Find where the given text appears and provide that cell's center as (x, y) coordinate. 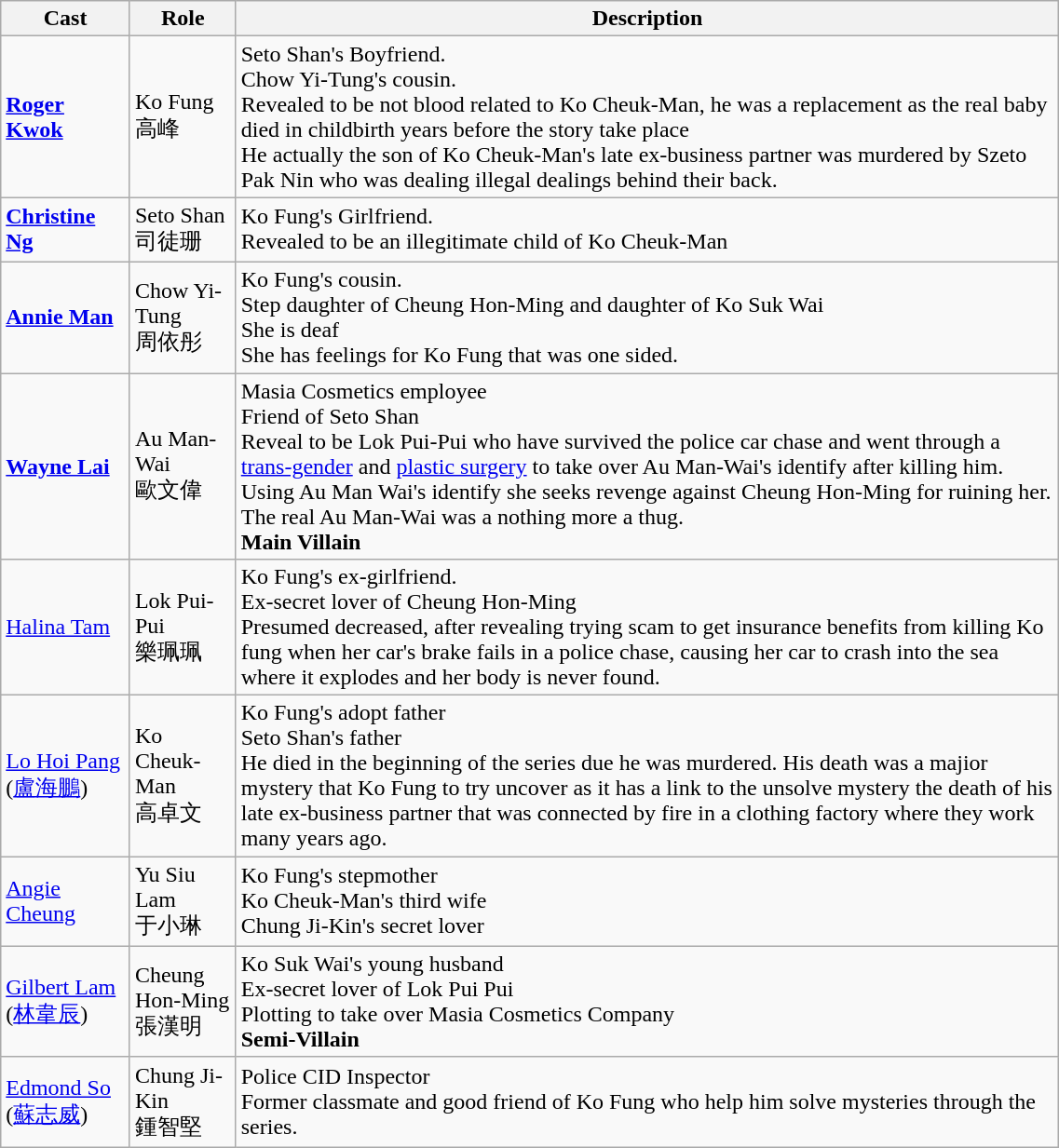
Wayne Lai (65, 466)
Seto Shan 司徒珊 (183, 230)
Yu Siu Lam 于小琳 (183, 901)
Ko Fung 高峰 (183, 117)
Ko Cheuk-Man 高卓文 (183, 777)
Police CID Inspector Former classmate and good friend of Ko Fung who help him solve mysteries through the series. (647, 1102)
Roger Kwok (65, 117)
Au Man-Wai 歐文偉 (183, 466)
Annie Man (65, 317)
Lo Hoi Pang (盧海鵬) (65, 777)
Christine Ng (65, 230)
Lok Pui-Pui 樂珮珮 (183, 628)
Chung Ji-Kin 鍾智堅 (183, 1102)
Halina Tam (65, 628)
Ko Fung's stepmother Ko Cheuk-Man's third wife Chung Ji-Kin's secret lover (647, 901)
Angie Cheung (65, 901)
Edmond So (蘇志威) (65, 1102)
Ko Fung's Girlfriend. Revealed to be an illegitimate child of Ko Cheuk-Man (647, 230)
Ko Fung's cousin. Step daughter of Cheung Hon-Ming and daughter of Ko Suk Wai She is deaf She has feelings for Ko Fung that was one sided. (647, 317)
Ko Suk Wai's young husband Ex-secret lover of Lok Pui Pui Plotting to take over Masia Cosmetics Company Semi-Villain (647, 1002)
Chow Yi-Tung 周依彤 (183, 317)
Description (647, 19)
Cast (65, 19)
Gilbert Lam (林韋辰) (65, 1002)
Role (183, 19)
Cheung Hon-Ming 張漢明 (183, 1002)
